Provide the [X, Y] coordinate of the cell's center where the given text is located.  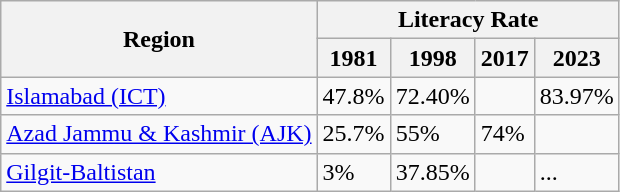
Region [159, 39]
Gilgit-Baltistan [159, 172]
Literacy Rate [468, 20]
74% [504, 134]
2017 [504, 58]
... [576, 172]
1998 [432, 58]
55% [432, 134]
1981 [354, 58]
83.97% [576, 96]
2023 [576, 58]
Islamabad (ICT) [159, 96]
47.8% [354, 96]
72.40% [432, 96]
25.7% [354, 134]
3% [354, 172]
Azad Jammu & Kashmir (AJK) [159, 134]
37.85% [432, 172]
